Search for the cell housing the specified text and yield its [x, y] center coordinate. 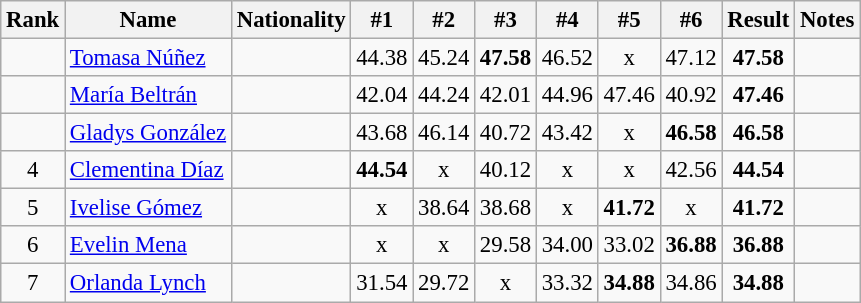
38.64 [444, 208]
#6 [691, 20]
42.56 [691, 170]
33.02 [629, 245]
Clementina Díaz [148, 170]
44.24 [444, 95]
María Beltrán [148, 95]
44.38 [382, 58]
Rank [33, 20]
34.86 [691, 283]
42.01 [506, 95]
29.72 [444, 283]
Tomasa Núñez [148, 58]
Result [758, 20]
34.00 [567, 245]
40.72 [506, 133]
Notes [828, 20]
33.32 [567, 283]
Orlanda Lynch [148, 283]
#5 [629, 20]
29.58 [506, 245]
Nationality [290, 20]
Name [148, 20]
#3 [506, 20]
#4 [567, 20]
Evelin Mena [148, 245]
46.14 [444, 133]
4 [33, 170]
46.52 [567, 58]
#1 [382, 20]
Gladys González [148, 133]
31.54 [382, 283]
5 [33, 208]
#2 [444, 20]
6 [33, 245]
40.92 [691, 95]
43.68 [382, 133]
7 [33, 283]
47.12 [691, 58]
43.42 [567, 133]
Ivelise Gómez [148, 208]
44.96 [567, 95]
40.12 [506, 170]
45.24 [444, 58]
38.68 [506, 208]
42.04 [382, 95]
